Search for the cell housing the specified text and yield its (x, y) center coordinate. 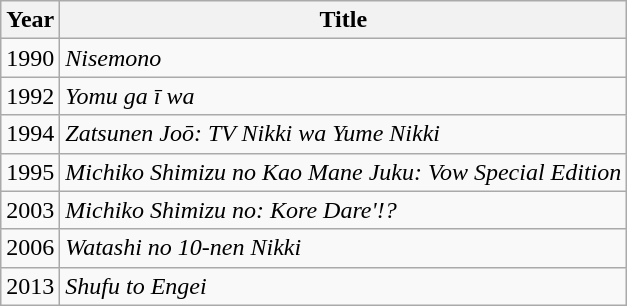
1990 (30, 58)
Watashi no 10-nen Nikki (344, 248)
1995 (30, 172)
Title (344, 20)
Zatsunen Joō: TV Nikki wa Yume Nikki (344, 134)
Yomu ga ī wa (344, 96)
Year (30, 20)
2006 (30, 248)
1994 (30, 134)
Nisemono (344, 58)
Shufu to Engei (344, 286)
2003 (30, 210)
Michiko Shimizu no Kao Mane Juku: Vow Special Edition (344, 172)
1992 (30, 96)
Michiko Shimizu no: Kore Dare'!? (344, 210)
2013 (30, 286)
